Capture the cell that displays the provided text and extract its (X, Y) central coordinate. 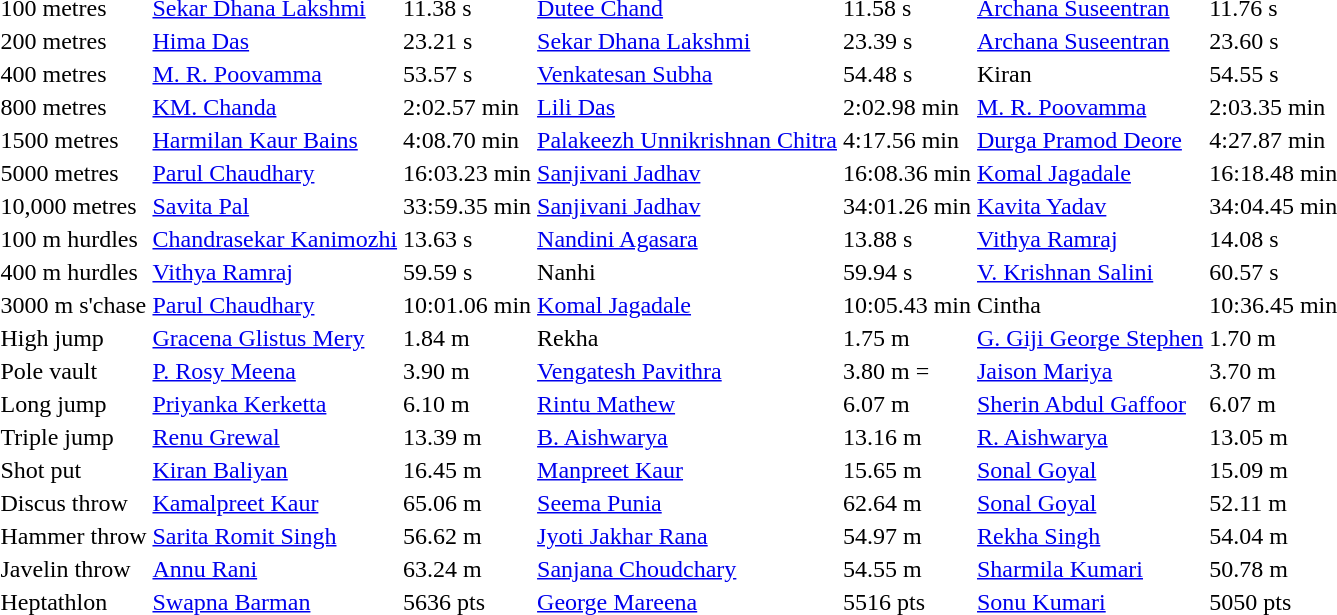
59.59 s (468, 272)
63.24 m (468, 569)
10:05.43 min (908, 305)
Seema Punia (688, 503)
Lili Das (688, 107)
Priyanka Kerketta (275, 404)
KM. Chanda (275, 107)
Vengatesh Pavithra (688, 371)
53.57 s (468, 74)
1.75 m (908, 338)
Manpreet Kaur (688, 470)
6.07 m (908, 404)
P. Rosy Meena (275, 371)
16.45 m (468, 470)
Sherin Abdul Gaffoor (1090, 404)
Chandrasekar Kanimozhi (275, 239)
Gracena Glistus Mery (275, 338)
Nandini Agasara (688, 239)
10:01.06 min (468, 305)
R. Aishwarya (1090, 437)
Durga Pramod Deore (1090, 140)
4:17.56 min (908, 140)
59.94 s (908, 272)
Kiran Baliyan (275, 470)
Jyoti Jakhar Rana (688, 536)
Rekha (688, 338)
Jaison Mariya (1090, 371)
54.48 s (908, 74)
G. Giji George Stephen (1090, 338)
62.64 m (908, 503)
Rekha Singh (1090, 536)
23.39 s (908, 41)
Venkatesan Subha (688, 74)
Kamalpreet Kaur (275, 503)
Archana Suseentran (1090, 41)
56.62 m (468, 536)
34:01.26 min (908, 206)
13.39 m (468, 437)
Rintu Mathew (688, 404)
3.80 m = (908, 371)
Sekar Dhana Lakshmi (688, 41)
13.63 s (468, 239)
B. Aishwarya (688, 437)
65.06 m (468, 503)
Savita Pal (275, 206)
Cintha (1090, 305)
23.21 s (468, 41)
Renu Grewal (275, 437)
Harmilan Kaur Bains (275, 140)
54.97 m (908, 536)
54.55 m (908, 569)
Kavita Yadav (1090, 206)
3.90 m (468, 371)
Hima Das (275, 41)
Palakeezh Unnikrishnan Chitra (688, 140)
15.65 m (908, 470)
2:02.98 min (908, 107)
6.10 m (468, 404)
16:08.36 min (908, 173)
Kiran (1090, 74)
1.84 m (468, 338)
4:08.70 min (468, 140)
13.88 s (908, 239)
2:02.57 min (468, 107)
33:59.35 min (468, 206)
Nanhi (688, 272)
Sanjana Choudchary (688, 569)
V. Krishnan Salini (1090, 272)
Sarita Romit Singh (275, 536)
16:03.23 min (468, 173)
Sharmila Kumari (1090, 569)
Annu Rani (275, 569)
13.16 m (908, 437)
